Return (X, Y) of the center of cell containing provided text 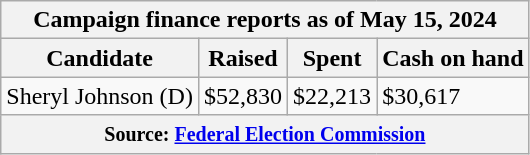
Spent (332, 58)
Candidate (100, 58)
Cash on hand (453, 58)
Sheryl Johnson (D) (100, 96)
$30,617 (453, 96)
$52,830 (242, 96)
$22,213 (332, 96)
Campaign finance reports as of May 15, 2024 (265, 20)
Raised (242, 58)
Source: Federal Election Commission (265, 134)
